Provide the (x, y) coordinate of the cell's center where the given text is located.  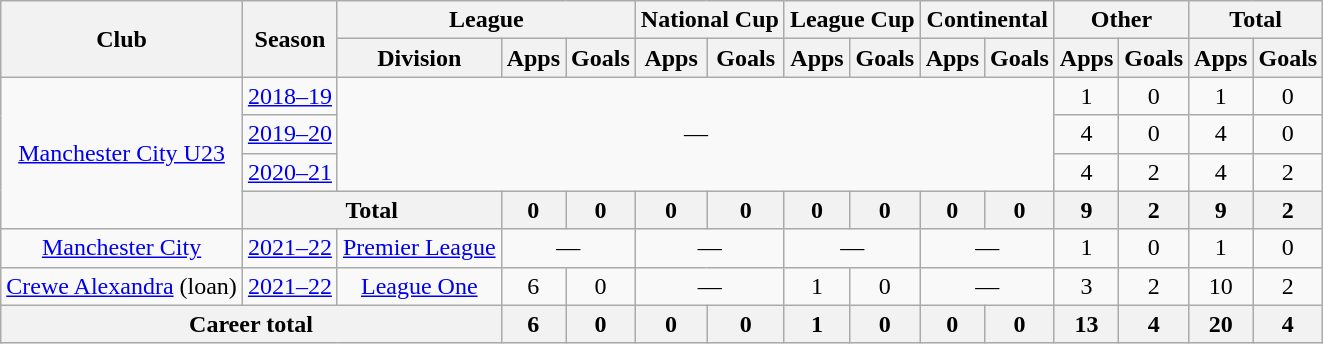
10 (1221, 286)
Crewe Alexandra (loan) (122, 286)
2019–20 (290, 134)
3 (1086, 286)
2018–19 (290, 96)
Continental (987, 20)
Other (1121, 20)
Season (290, 39)
National Cup (710, 20)
League One (419, 286)
13 (1086, 324)
League Cup (852, 20)
Manchester City U23 (122, 153)
20 (1221, 324)
Manchester City (122, 248)
Club (122, 39)
Division (419, 58)
Premier League (419, 248)
2020–21 (290, 172)
League (486, 20)
Career total (251, 324)
